Determine the (X, Y) coordinate at the center of the cell enclosing the given text.  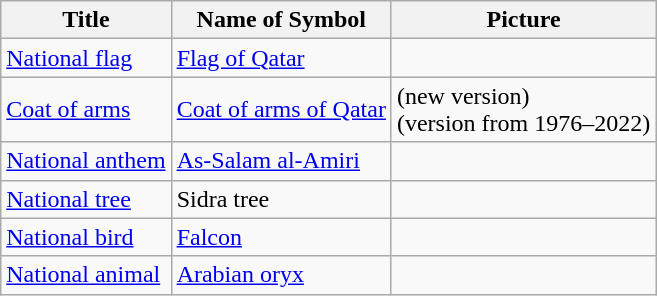
Coat of arms of Qatar (281, 110)
Coat of arms (86, 110)
National tree (86, 199)
National anthem (86, 161)
Falcon (281, 237)
Name of Symbol (281, 20)
National bird (86, 237)
National flag (86, 58)
Arabian oryx (281, 275)
Flag of Qatar (281, 58)
As-Salam al-Amiri (281, 161)
Sidra tree (281, 199)
National animal (86, 275)
(new version) (version from 1976–2022) (523, 110)
Picture (523, 20)
Title (86, 20)
